For the text-containing cell, return its midpoint in (x, y) coordinate format. 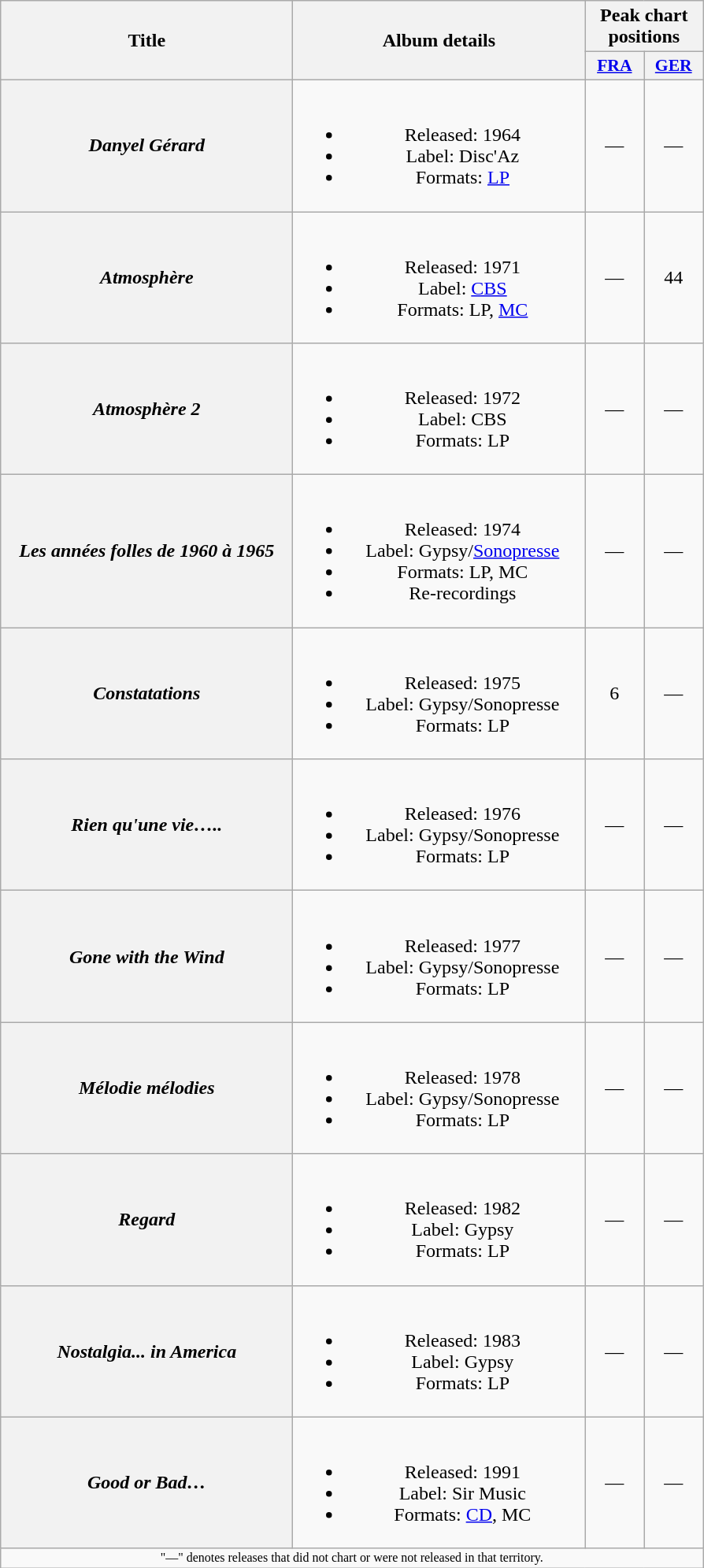
Good or Bad… (146, 1482)
GER (674, 66)
Released: 1964Label: Disc'AzFormats: LP (439, 145)
Mélodie mélodies (146, 1088)
Peak chart positions (644, 27)
Released: 1991Label: Sir MusicFormats: CD, MC (439, 1482)
Released: 1972Label: CBSFormats: LP (439, 410)
Constatations (146, 693)
Title (146, 41)
Released: 1976Label: Gypsy/SonopresseFormats: LP (439, 825)
Atmosphère (146, 277)
Released: 1978Label: Gypsy/SonopresseFormats: LP (439, 1088)
FRA (614, 66)
6 (614, 693)
Nostalgia... in America (146, 1351)
Gone with the Wind (146, 956)
Released: 1971Label: CBSFormats: LP, MC (439, 277)
Rien qu'une vie….. (146, 825)
Album details (439, 41)
Released: 1977Label: Gypsy/SonopresseFormats: LP (439, 956)
"—" denotes releases that did not chart or were not released in that territory. (352, 1558)
Les années folles de 1960 à 1965 (146, 551)
Regard (146, 1219)
Released: 1983Label: GypsyFormats: LP (439, 1351)
Released: 1975Label: Gypsy/SonopresseFormats: LP (439, 693)
Danyel Gérard (146, 145)
Released: 1982Label: GypsyFormats: LP (439, 1219)
44 (674, 277)
Atmosphère 2 (146, 410)
Released: 1974Label: Gypsy/SonopresseFormats: LP, MCRe-recordings (439, 551)
